Provide the [X, Y] coordinate of the cell's center where the given text is located.  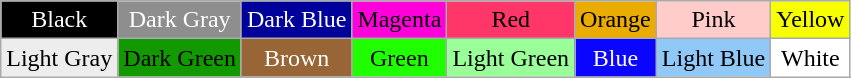
Magenta [400, 20]
Dark Green [180, 58]
Brown [296, 58]
Orange [616, 20]
White [810, 58]
Pink [713, 20]
Yellow [810, 20]
Blue [616, 58]
Light Blue [713, 58]
Red [511, 20]
Black [60, 20]
Light Green [511, 58]
Light Gray [60, 58]
Green [400, 58]
Dark Blue [296, 20]
Dark Gray [180, 20]
